Return the (X, Y) coordinate for the center point of the cell that contains the specified text.  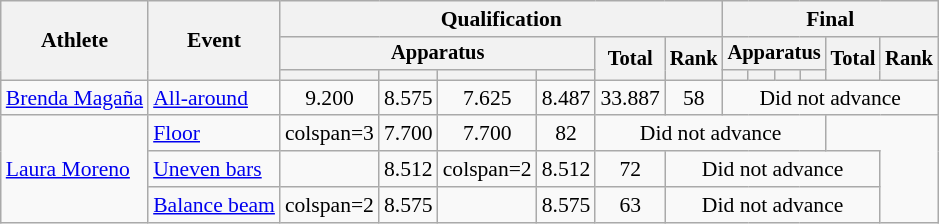
63 (630, 205)
colspan=3 (330, 134)
Brenda Magaña (74, 98)
Event (214, 40)
Final (830, 19)
Balance beam (214, 205)
9.200 (330, 98)
7.625 (488, 98)
33.887 (630, 98)
82 (566, 134)
72 (630, 169)
All-around (214, 98)
Floor (214, 134)
Qualification (502, 19)
Uneven bars (214, 169)
8.487 (566, 98)
Laura Moreno (74, 170)
Athlete (74, 40)
58 (694, 98)
